Search for the cell housing the specified text and yield its (x, y) center coordinate. 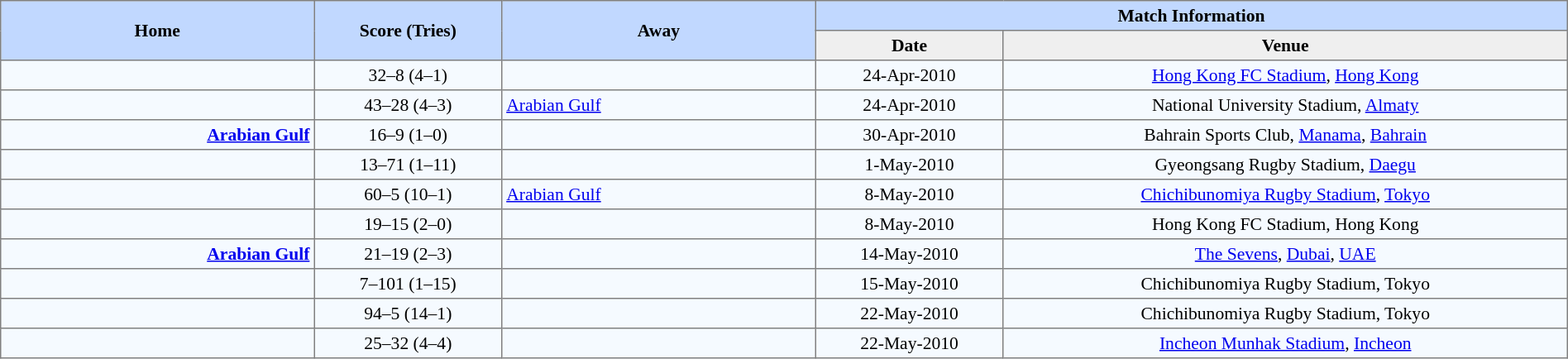
Home (157, 31)
15-May-2010 (910, 284)
National University Stadium, Almaty (1285, 105)
21–19 (2–3) (409, 254)
14-May-2010 (910, 254)
Incheon Munhak Stadium, Incheon (1285, 343)
94–5 (14–1) (409, 314)
16–9 (1–0) (409, 135)
Away (658, 31)
Score (Tries) (409, 31)
32–8 (4–1) (409, 75)
60–5 (10–1) (409, 194)
30-Apr-2010 (910, 135)
Date (910, 45)
Match Information (1191, 16)
7–101 (1–15) (409, 284)
19–15 (2–0) (409, 224)
Bahrain Sports Club, Manama, Bahrain (1285, 135)
1-May-2010 (910, 165)
The Sevens, Dubai, UAE (1285, 254)
13–71 (1–11) (409, 165)
Gyeongsang Rugby Stadium, Daegu (1285, 165)
43–28 (4–3) (409, 105)
25–32 (4–4) (409, 343)
Venue (1285, 45)
